Scan for the cell matching the given text and deliver its [x, y] coordinate at center. 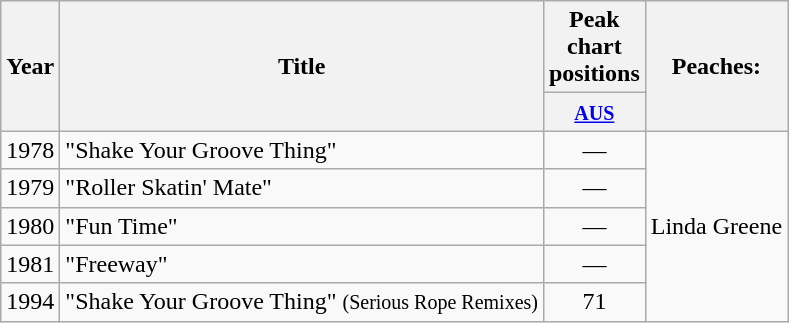
Peaches: [716, 66]
"Roller Skatin' Mate" [302, 188]
1980 [30, 226]
"Shake Your Groove Thing" (Serious Rope Remixes) [302, 302]
"Freeway" [302, 264]
Linda Greene [716, 226]
1978 [30, 150]
Peak chart positions [594, 47]
1994 [30, 302]
1979 [30, 188]
71 [594, 302]
Title [302, 66]
"Shake Your Groove Thing" [302, 150]
"Fun Time" [302, 226]
Year [30, 66]
AUS [594, 112]
1981 [30, 264]
